Search for the cell housing the specified text and yield its (x, y) center coordinate. 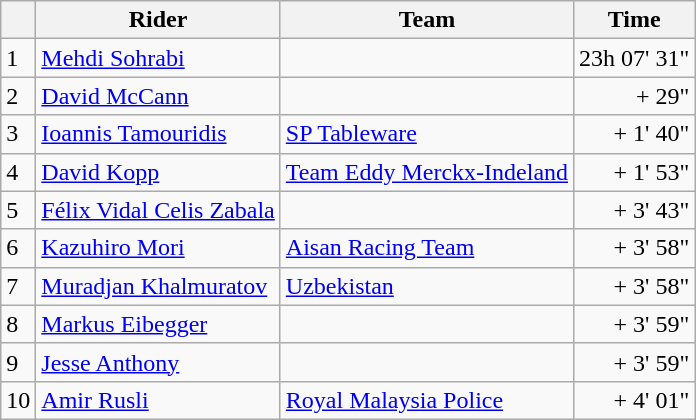
Uzbekistan (426, 286)
Aisan Racing Team (426, 248)
SP Tableware (426, 134)
6 (18, 248)
4 (18, 172)
Royal Malaysia Police (426, 400)
+ 29" (634, 96)
+ 1' 40" (634, 134)
5 (18, 210)
+ 1' 53" (634, 172)
David Kopp (158, 172)
Amir Rusli (158, 400)
3 (18, 134)
David McCann (158, 96)
Kazuhiro Mori (158, 248)
Ioannis Tamouridis (158, 134)
Team (426, 20)
23h 07' 31" (634, 58)
Markus Eibegger (158, 324)
Jesse Anthony (158, 362)
1 (18, 58)
9 (18, 362)
Time (634, 20)
Félix Vidal Celis Zabala (158, 210)
+ 3' 43" (634, 210)
7 (18, 286)
Muradjan Khalmuratov (158, 286)
Team Eddy Merckx-Indeland (426, 172)
2 (18, 96)
+ 4' 01" (634, 400)
Mehdi Sohrabi (158, 58)
Rider (158, 20)
10 (18, 400)
8 (18, 324)
